Return the [X, Y] coordinate for the center point of the cell that contains the specified text.  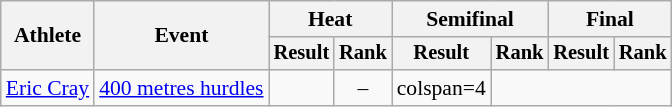
400 metres hurdles [181, 88]
Eric Cray [48, 88]
Athlete [48, 36]
– [363, 88]
Semifinal [470, 19]
Event [181, 36]
colspan=4 [442, 88]
Heat [330, 19]
Final [610, 19]
